Return the (X, Y) coordinate for the center point of the cell that contains the specified text.  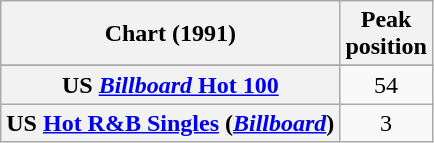
54 (386, 85)
Peakposition (386, 34)
US Hot R&B Singles (Billboard) (170, 123)
Chart (1991) (170, 34)
US Billboard Hot 100 (170, 85)
3 (386, 123)
